For the text-containing cell, return its midpoint in [X, Y] coordinate format. 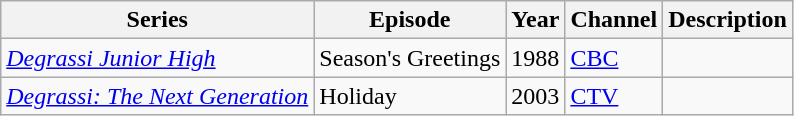
Holiday [410, 96]
CTV [614, 96]
Description [728, 20]
Year [536, 20]
Degrassi: The Next Generation [158, 96]
CBC [614, 58]
Degrassi Junior High [158, 58]
Episode [410, 20]
Series [158, 20]
1988 [536, 58]
2003 [536, 96]
Channel [614, 20]
Season's Greetings [410, 58]
